Search for the cell housing the specified text and yield its [X, Y] center coordinate. 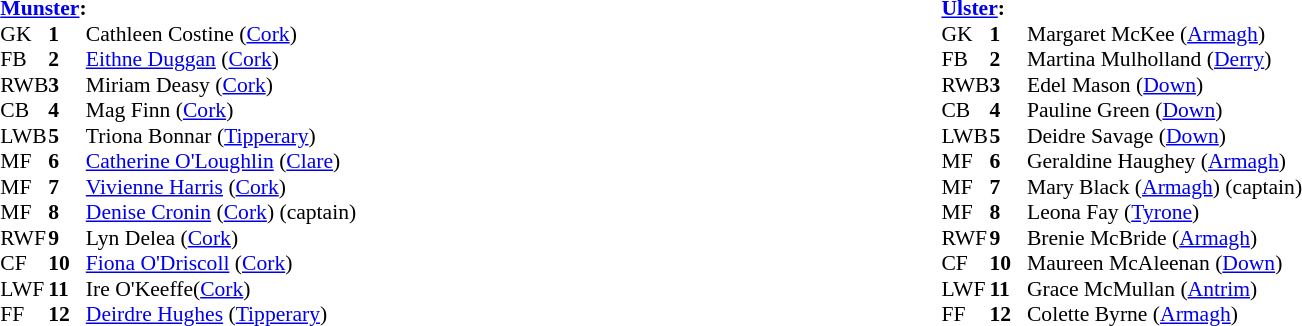
Leona Fay (Tyrone) [1164, 213]
Ire O'Keeffe(Cork) [221, 289]
Denise Cronin (Cork) (captain) [221, 213]
Mary Black (Armagh) (captain) [1164, 187]
Triona Bonnar (Tipperary) [221, 136]
Fiona O'Driscoll (Cork) [221, 263]
Deidre Savage (Down) [1164, 136]
Vivienne Harris (Cork) [221, 187]
Miriam Deasy (Cork) [221, 85]
Margaret McKee (Armagh) [1164, 34]
Edel Mason (Down) [1164, 85]
Geraldine Haughey (Armagh) [1164, 161]
Brenie McBride (Armagh) [1164, 238]
Lyn Delea (Cork) [221, 238]
Pauline Green (Down) [1164, 111]
Martina Mulholland (Derry) [1164, 59]
Catherine O'Loughlin (Clare) [221, 161]
Cathleen Costine (Cork) [221, 34]
Maureen McAleenan (Down) [1164, 263]
Grace McMullan (Antrim) [1164, 289]
Eithne Duggan (Cork) [221, 59]
Mag Finn (Cork) [221, 111]
